Determine the [x, y] coordinate at the center of the cell enclosing the given text.  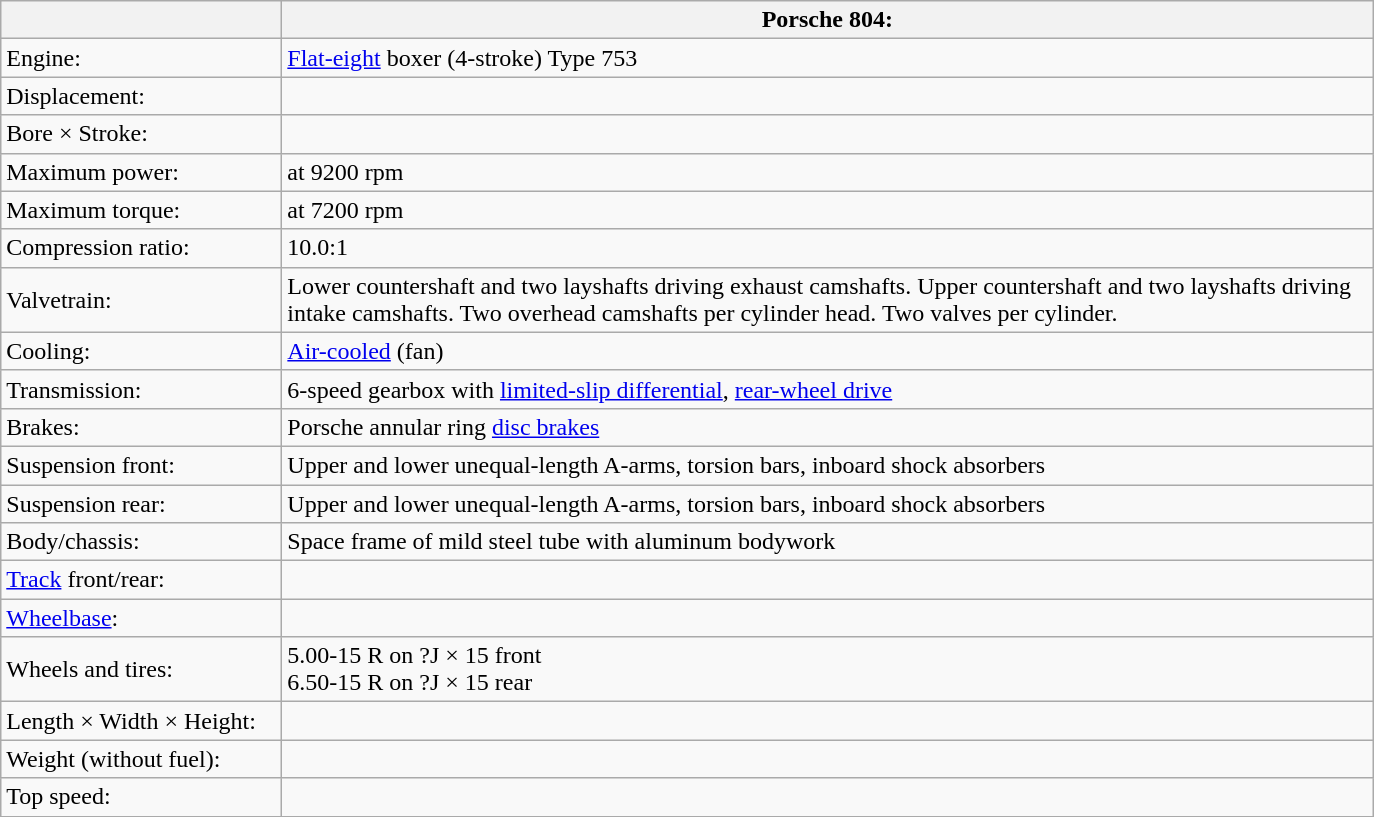
Wheelbase: [142, 618]
Suspension front: [142, 465]
10.0:1 [828, 248]
5.00-15 R on ?J × 15 front6.50-15 R on ?J × 15 rear [828, 670]
Track front/rear: [142, 580]
Wheels and tires: [142, 670]
Air-cooled (fan) [828, 351]
Porsche annular ring disc brakes [828, 427]
at 9200 rpm [828, 172]
Top speed: [142, 797]
Cooling: [142, 351]
Maximum power: [142, 172]
Bore × Stroke: [142, 134]
Compression ratio: [142, 248]
Engine: [142, 58]
Displacement: [142, 96]
Flat-eight boxer (4-stroke) Type 753 [828, 58]
at 7200 rpm [828, 210]
Space frame of mild steel tube with aluminum bodywork [828, 542]
6-speed gearbox with limited-slip differential, rear-wheel drive [828, 389]
Porsche 804: [828, 20]
Length × Width × Height: [142, 721]
Suspension rear: [142, 503]
Body/chassis: [142, 542]
Weight (without fuel): [142, 759]
Maximum torque: [142, 210]
Transmission: [142, 389]
Valvetrain: [142, 300]
Brakes: [142, 427]
